For the text-containing cell, return its midpoint in (X, Y) coordinate format. 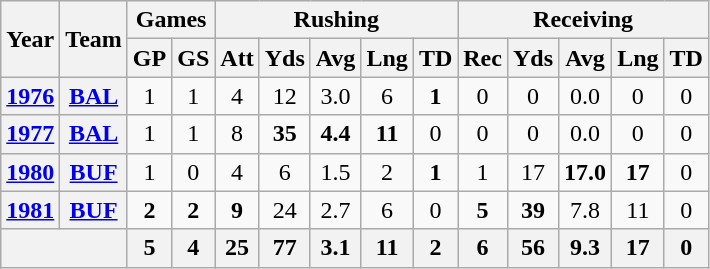
24 (284, 210)
1981 (30, 210)
GS (194, 58)
77 (284, 248)
12 (284, 96)
Team (94, 39)
7.8 (586, 210)
Att (237, 58)
3.1 (336, 248)
1.5 (336, 172)
35 (284, 134)
4.4 (336, 134)
1980 (30, 172)
9 (237, 210)
1976 (30, 96)
9.3 (586, 248)
56 (532, 248)
Rushing (336, 20)
17.0 (586, 172)
Year (30, 39)
Rec (483, 58)
3.0 (336, 96)
1977 (30, 134)
2.7 (336, 210)
GP (149, 58)
Games (170, 20)
25 (237, 248)
Receiving (584, 20)
39 (532, 210)
8 (237, 134)
